Detect which cell encompasses the target text, then output its [X, Y] center coordinate. 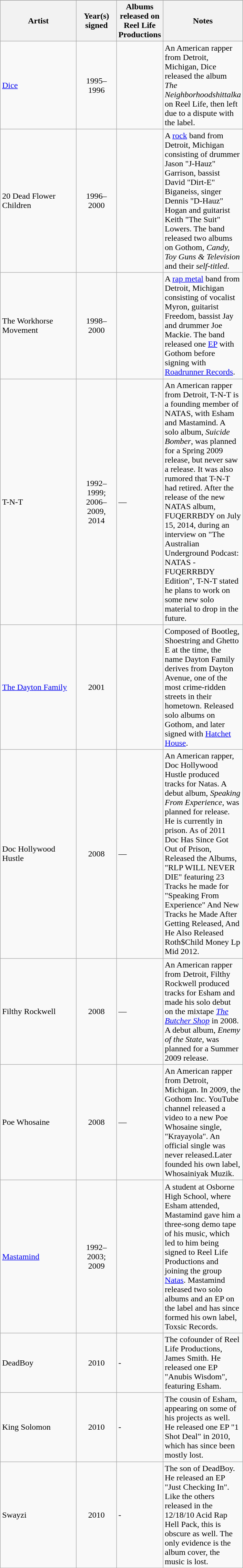
DeadBoy [39, 1362]
Poe Whosaine [39, 1122]
1995–1996 [97, 85]
Swayzi [39, 1515]
The cofounder of Reel Life Productions, James Smith. He released one EP "Anubis Wisdom", featuring Esham. [203, 1362]
An American rapper from Detroit, Michigan, Dice released the album The Neighborhoodshittalka on Reel Life, then left due to a dispute with the label. [203, 85]
Mastamind [39, 1256]
1996–2000 [97, 201]
Doc Hollywood Hustle [39, 854]
Artist [39, 21]
The Dayton Family [39, 687]
1998–2000 [97, 326]
Albums released on Reel Life Productions [140, 21]
Notes [203, 21]
1992–2003; 2009 [97, 1256]
Filthy Rockwell [39, 1011]
T-N-T [39, 502]
The cousin of Esham, appearing on some of his projects as well. He released one EP "1 Shot Deal" in 2010, which has since been mostly lost. [203, 1427]
1992–1999; 2006–2009, 2014 [97, 502]
Dice [39, 85]
Year(s) signed [97, 21]
King Solomon [39, 1427]
20 Dead Flower Children [39, 201]
2001 [97, 687]
The Workhorse Movement [39, 326]
